Locate the cell with the specified text and output its (X, Y) center coordinate. 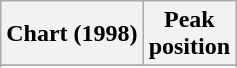
Chart (1998) (72, 34)
Peakposition (189, 34)
